Determine the [x, y] coordinate at the center of the cell enclosing the given text.  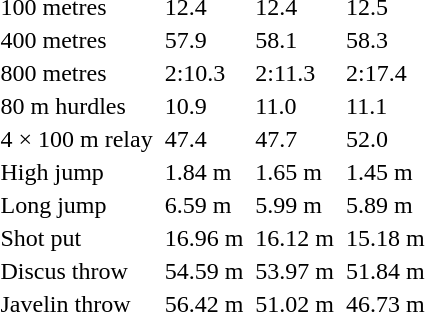
5.99 m [295, 205]
11.0 [295, 106]
47.7 [295, 139]
58.1 [295, 40]
10.9 [204, 106]
16.12 m [295, 238]
47.4 [204, 139]
1.84 m [204, 172]
53.97 m [295, 271]
2:10.3 [204, 73]
16.96 m [204, 238]
2:11.3 [295, 73]
57.9 [204, 40]
6.59 m [204, 205]
54.59 m [204, 271]
1.65 m [295, 172]
